From the cell containing the given text, extract its center point as [x, y] coordinate. 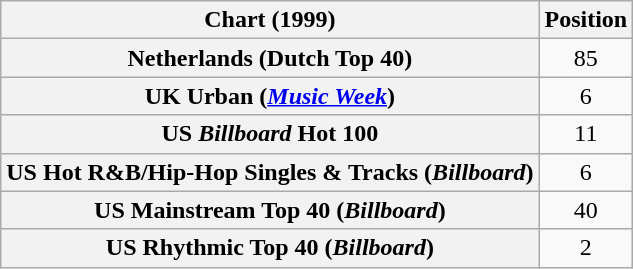
Position [586, 20]
40 [586, 210]
UK Urban (Music Week) [270, 96]
US Billboard Hot 100 [270, 134]
US Hot R&B/Hip-Hop Singles & Tracks (Billboard) [270, 172]
85 [586, 58]
Netherlands (Dutch Top 40) [270, 58]
Chart (1999) [270, 20]
11 [586, 134]
US Mainstream Top 40 (Billboard) [270, 210]
2 [586, 248]
US Rhythmic Top 40 (Billboard) [270, 248]
